Find where the given text appears and provide that cell's center as [x, y] coordinate. 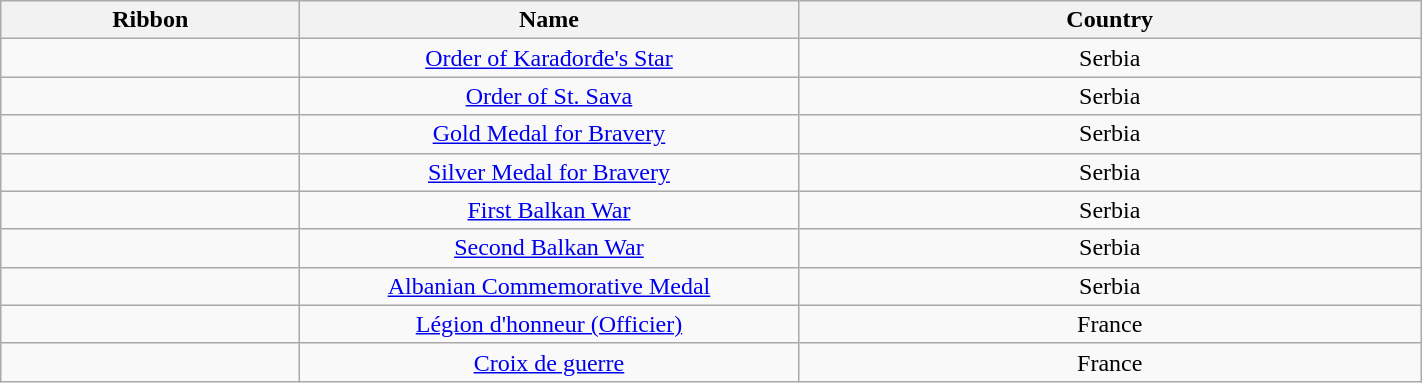
Albanian Commemorative Medal [549, 286]
Croix de guerre [549, 362]
Gold Medal for Bravery [549, 134]
Name [549, 20]
Ribbon [150, 20]
Order of Karađorđe's Star [549, 58]
Country [1110, 20]
Second Balkan War [549, 248]
First Balkan War [549, 210]
Silver Medal for Bravery [549, 172]
Order of St. Sava [549, 96]
Légion d'honneur (Officier) [549, 324]
